Determine the [X, Y] coordinate at the center of the cell enclosing the given text.  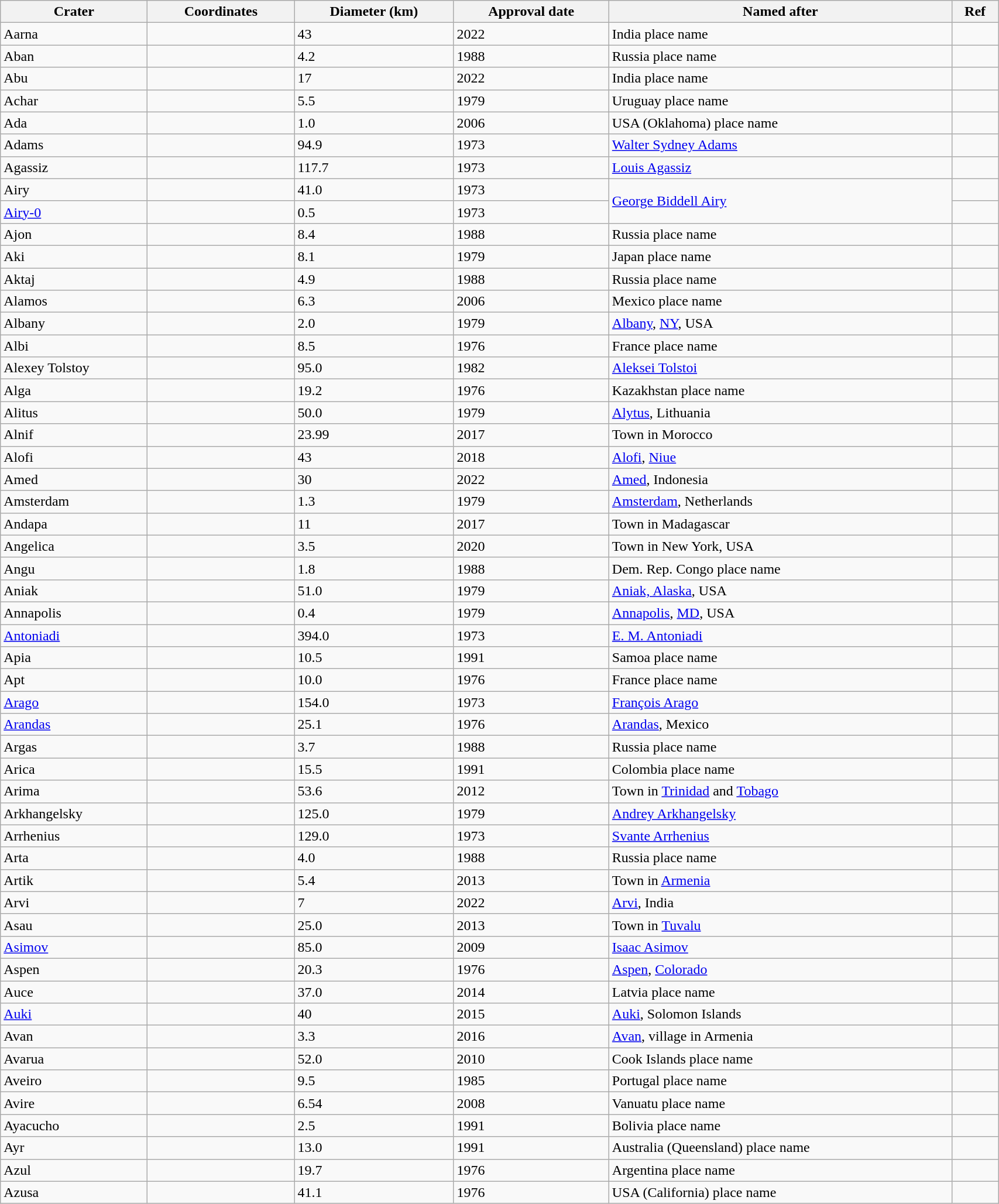
11 [374, 524]
Achar [74, 101]
Ayr [74, 1148]
129.0 [374, 836]
117.7 [374, 167]
9.5 [374, 1081]
Arvi, India [780, 903]
3.5 [374, 546]
Latvia place name [780, 992]
Argas [74, 747]
Alofi [74, 457]
Albany, NY, USA [780, 324]
Aarna [74, 34]
Auki, Solomon Islands [780, 1014]
Town in Madagascar [780, 524]
Annapolis, MD, USA [780, 613]
Town in Morocco [780, 435]
13.0 [374, 1148]
Angu [74, 568]
Coordinates [221, 12]
Angelica [74, 546]
Town in Tuvalu [780, 925]
Amsterdam, Netherlands [780, 502]
Svante Arrhenius [780, 836]
Auki [74, 1014]
17 [374, 78]
Avire [74, 1103]
1982 [531, 368]
Alytus, Lithuania [780, 413]
Ajon [74, 234]
Arvi [74, 903]
3.7 [374, 747]
Bolivia place name [780, 1126]
Artik [74, 880]
Argentina place name [780, 1170]
95.0 [374, 368]
Abu [74, 78]
154.0 [374, 702]
Albany [74, 324]
30 [374, 479]
Andrey Arkhangelsky [780, 814]
Walter Sydney Adams [780, 145]
3.3 [374, 1037]
2014 [531, 992]
94.9 [374, 145]
6.3 [374, 301]
Arago [74, 702]
15.5 [374, 769]
USA (Oklahoma) place name [780, 123]
Ada [74, 123]
Kazakhstan place name [780, 390]
Dem. Rep. Congo place name [780, 568]
Airy-0 [74, 212]
Amed [74, 479]
Approval date [531, 12]
Aspen, Colorado [780, 969]
Aki [74, 256]
53.6 [374, 791]
37.0 [374, 992]
Arima [74, 791]
2009 [531, 947]
Named after [780, 12]
41.1 [374, 1192]
Asimov [74, 947]
George Biddell Airy [780, 201]
5.5 [374, 101]
8.5 [374, 346]
51.0 [374, 591]
Arta [74, 858]
Isaac Asimov [780, 947]
Japan place name [780, 256]
Crater [74, 12]
19.2 [374, 390]
Avan [74, 1037]
Asau [74, 925]
10.5 [374, 658]
Avan, village in Armenia [780, 1037]
Azusa [74, 1192]
Adams [74, 145]
Australia (Queensland) place name [780, 1148]
1.8 [374, 568]
25.1 [374, 725]
Ref [975, 12]
25.0 [374, 925]
23.99 [374, 435]
Airy [74, 190]
Diameter (km) [374, 12]
Portugal place name [780, 1081]
Apt [74, 680]
0.5 [374, 212]
41.0 [374, 190]
Arica [74, 769]
20.3 [374, 969]
Alitus [74, 413]
Aleksei Tolstoi [780, 368]
2020 [531, 546]
394.0 [374, 635]
8.4 [374, 234]
2.0 [374, 324]
François Arago [780, 702]
19.7 [374, 1170]
Albi [74, 346]
Alofi, Niue [780, 457]
Alexey Tolstoy [74, 368]
1985 [531, 1081]
1.3 [374, 502]
5.4 [374, 880]
Town in Trinidad and Tobago [780, 791]
Samoa place name [780, 658]
Alga [74, 390]
Andapa [74, 524]
Amsterdam [74, 502]
Aspen [74, 969]
Auce [74, 992]
2012 [531, 791]
2008 [531, 1103]
4.2 [374, 56]
2018 [531, 457]
Aveiro [74, 1081]
Town in New York, USA [780, 546]
4.9 [374, 279]
Aniak, Alaska, USA [780, 591]
7 [374, 903]
2016 [531, 1037]
Antoniadi [74, 635]
Ayacucho [74, 1126]
Vanuatu place name [780, 1103]
Aniak [74, 591]
E. M. Antoniadi [780, 635]
4.0 [374, 858]
2015 [531, 1014]
1.0 [374, 123]
USA (California) place name [780, 1192]
Arrhenius [74, 836]
Arandas [74, 725]
Aban [74, 56]
Cook Islands place name [780, 1059]
85.0 [374, 947]
6.54 [374, 1103]
Arkhangelsky [74, 814]
0.4 [374, 613]
Colombia place name [780, 769]
50.0 [374, 413]
125.0 [374, 814]
2010 [531, 1059]
Alamos [74, 301]
Annapolis [74, 613]
Apia [74, 658]
Alnif [74, 435]
10.0 [374, 680]
8.1 [374, 256]
Aktaj [74, 279]
Town in Armenia [780, 880]
Agassiz [74, 167]
Arandas, Mexico [780, 725]
Azul [74, 1170]
Avarua [74, 1059]
52.0 [374, 1059]
Amed, Indonesia [780, 479]
Uruguay place name [780, 101]
Mexico place name [780, 301]
40 [374, 1014]
Louis Agassiz [780, 167]
2.5 [374, 1126]
